Find where the given text appears and provide that cell's center as [x, y] coordinate. 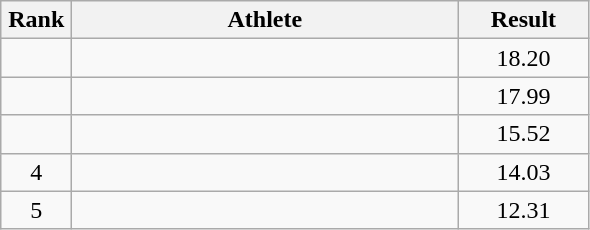
15.52 [524, 134]
12.31 [524, 210]
17.99 [524, 96]
5 [36, 210]
Rank [36, 20]
14.03 [524, 172]
Result [524, 20]
4 [36, 172]
18.20 [524, 58]
Athlete [265, 20]
